For the text-containing cell, return its midpoint in (X, Y) coordinate format. 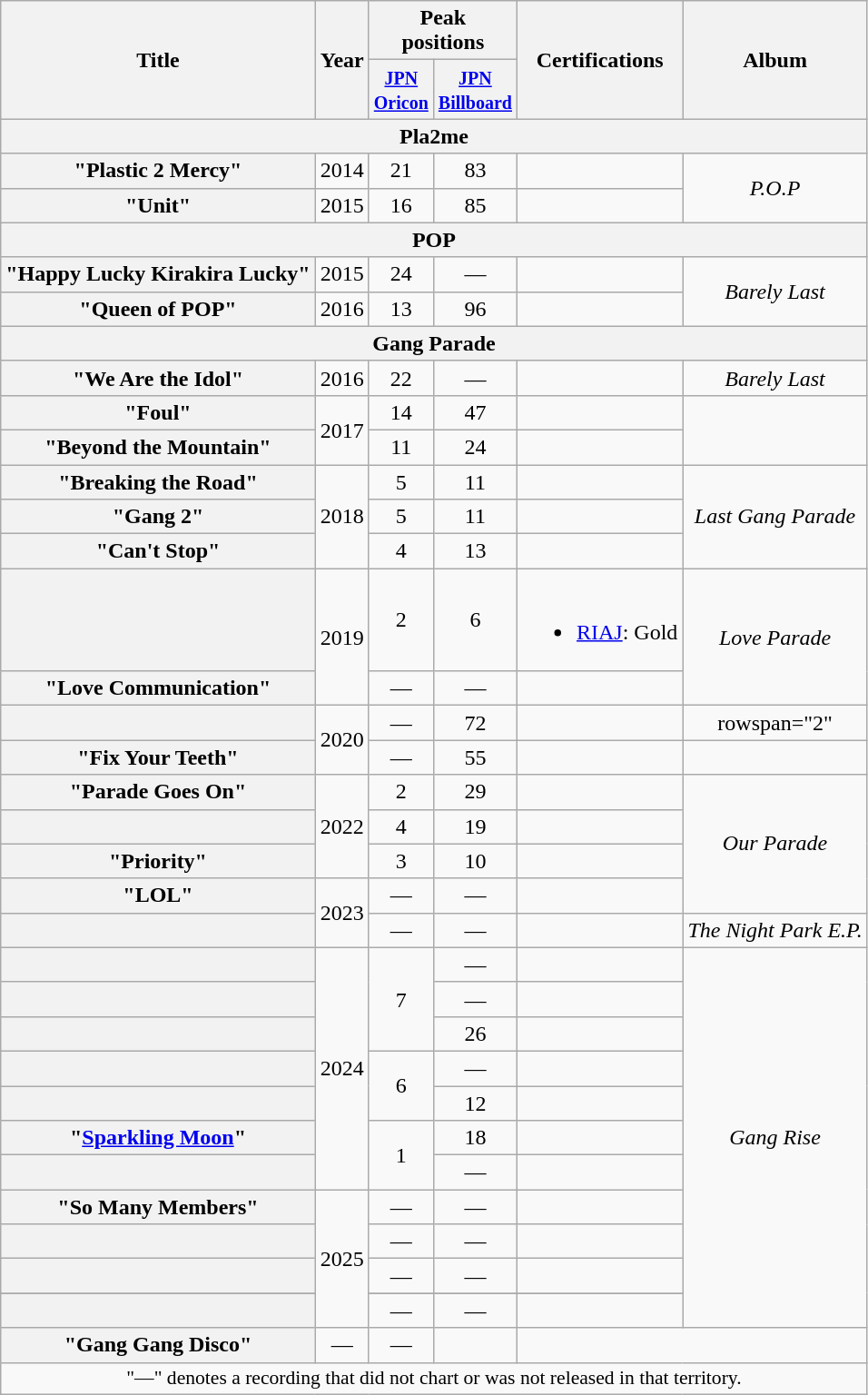
"So Many Members" (158, 1207)
"—" denotes a recording that did not chart or was not released in that territory. (434, 1379)
Album (775, 60)
"Gang Gang Disco" (158, 1345)
2023 (341, 913)
29 (475, 792)
"Beyond the Mountain" (158, 447)
47 (475, 412)
Gang Rise (775, 1137)
16 (401, 205)
2019 (341, 638)
2022 (341, 826)
85 (475, 205)
"Plastic 2 Mercy" (158, 171)
"Unit" (158, 205)
Last Gang Parade (775, 517)
83 (475, 171)
"LOL" (158, 895)
2018 (341, 517)
"Queen of POP" (158, 309)
3 (401, 861)
rowspan="2" (775, 723)
10 (475, 861)
2024 (341, 1068)
"Priority" (158, 861)
JPNBillboard (475, 89)
"We Are the Idol" (158, 378)
55 (475, 757)
18 (475, 1138)
72 (475, 723)
Love Parade (775, 638)
2017 (341, 430)
26 (475, 1034)
"Love Communication" (158, 688)
Year (341, 60)
22 (401, 378)
"Foul" (158, 412)
"Sparkling Moon" (158, 1138)
Title (158, 60)
"Parade Goes On" (158, 792)
2014 (341, 171)
19 (475, 826)
7 (401, 999)
"Fix Your Teeth" (158, 757)
P.O.P (775, 188)
2020 (341, 740)
The Night Park E.P. (775, 930)
14 (401, 412)
1 (401, 1155)
POP (434, 240)
12 (475, 1103)
Peak positions (443, 31)
RIAJ: Gold (599, 619)
Pla2me (434, 136)
"Happy Lucky Kirakira Lucky" (158, 274)
JPNOricon (401, 89)
Certifications (599, 60)
"Can't Stop" (158, 551)
2025 (341, 1259)
Gang Parade (434, 343)
96 (475, 309)
"Breaking the Road" (158, 482)
"Gang 2" (158, 517)
Our Parade (775, 844)
21 (401, 171)
